Output the [x, y] coordinate of the center of the cell containing the given text.  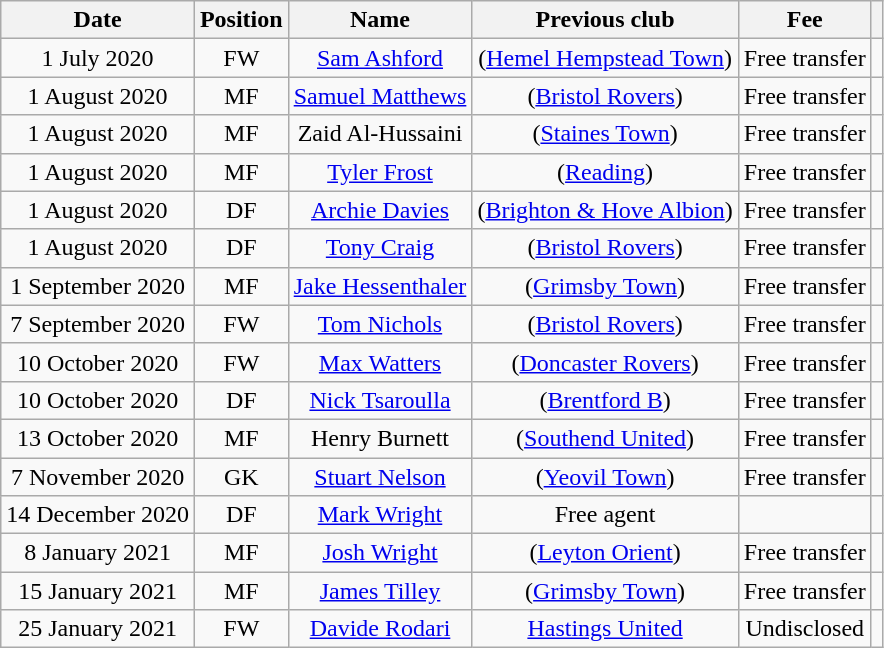
(Southend United) [605, 438]
7 September 2020 [98, 324]
Mark Wright [380, 515]
Free agent [605, 515]
Max Watters [380, 362]
Hastings United [605, 629]
25 January 2021 [98, 629]
GK [241, 477]
1 July 2020 [98, 58]
Nick Tsaroulla [380, 400]
(Brentford B) [605, 400]
(Reading) [605, 172]
Samuel Matthews [380, 96]
Previous club [605, 20]
8 January 2021 [98, 553]
Stuart Nelson [380, 477]
7 November 2020 [98, 477]
Name [380, 20]
Fee [804, 20]
14 December 2020 [98, 515]
Zaid Al-Hussaini [380, 134]
(Leyton Orient) [605, 553]
Jake Hessenthaler [380, 286]
Date [98, 20]
Tony Craig [380, 248]
1 September 2020 [98, 286]
(Staines Town) [605, 134]
Tyler Frost [380, 172]
Undisclosed [804, 629]
(Yeovil Town) [605, 477]
(Doncaster Rovers) [605, 362]
Archie Davies [380, 210]
15 January 2021 [98, 591]
Josh Wright [380, 553]
(Hemel Hempstead Town) [605, 58]
Position [241, 20]
Sam Ashford [380, 58]
Tom Nichols [380, 324]
Davide Rodari [380, 629]
James Tilley [380, 591]
Henry Burnett [380, 438]
13 October 2020 [98, 438]
(Brighton & Hove Albion) [605, 210]
